Detect which cell encompasses the target text, then output its (X, Y) center coordinate. 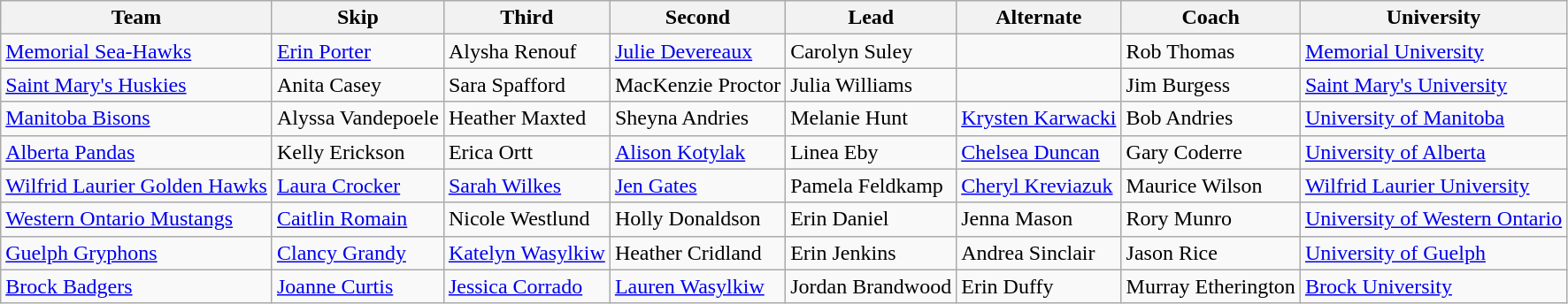
Third (527, 18)
University of Manitoba (1433, 118)
Cheryl Kreviazuk (1039, 186)
Andrea Sinclair (1039, 253)
University of Guelph (1433, 253)
Lead (871, 18)
Clancy Grandy (357, 253)
Murray Etherington (1211, 286)
University of Alberta (1433, 152)
Caitlin Romain (357, 219)
Brock Badgers (136, 286)
Melanie Hunt (871, 118)
Chelsea Duncan (1039, 152)
Jessica Corrado (527, 286)
Julie Devereaux (697, 51)
Alternate (1039, 18)
Kelly Erickson (357, 152)
Jen Gates (697, 186)
Lauren Wasylkiw (697, 286)
University of Western Ontario (1433, 219)
Jenna Mason (1039, 219)
Alysha Renouf (527, 51)
Nicole Westlund (527, 219)
Bob Andries (1211, 118)
Team (136, 18)
Sheyna Andries (697, 118)
Alberta Pandas (136, 152)
Erin Daniel (871, 219)
Maurice Wilson (1211, 186)
Western Ontario Mustangs (136, 219)
Guelph Gryphons (136, 253)
Heather Cridland (697, 253)
Rory Munro (1211, 219)
Rob Thomas (1211, 51)
MacKenzie Proctor (697, 85)
Wilfrid Laurier University (1433, 186)
Wilfrid Laurier Golden Hawks (136, 186)
Anita Casey (357, 85)
Laura Crocker (357, 186)
Brock University (1433, 286)
Memorial Sea-Hawks (136, 51)
Erin Duffy (1039, 286)
Alison Kotylak (697, 152)
Heather Maxted (527, 118)
Jason Rice (1211, 253)
Krysten Karwacki (1039, 118)
University (1433, 18)
Katelyn Wasylkiw (527, 253)
Carolyn Suley (871, 51)
Skip (357, 18)
Holly Donaldson (697, 219)
Linea Eby (871, 152)
Julia Williams (871, 85)
Sarah Wilkes (527, 186)
Jordan Brandwood (871, 286)
Second (697, 18)
Sara Spafford (527, 85)
Alyssa Vandepoele (357, 118)
Manitoba Bisons (136, 118)
Memorial University (1433, 51)
Gary Coderre (1211, 152)
Erin Porter (357, 51)
Jim Burgess (1211, 85)
Erica Ortt (527, 152)
Pamela Feldkamp (871, 186)
Saint Mary's Huskies (136, 85)
Coach (1211, 18)
Saint Mary's University (1433, 85)
Erin Jenkins (871, 253)
Joanne Curtis (357, 286)
